Capture the cell that displays the provided text and extract its (X, Y) central coordinate. 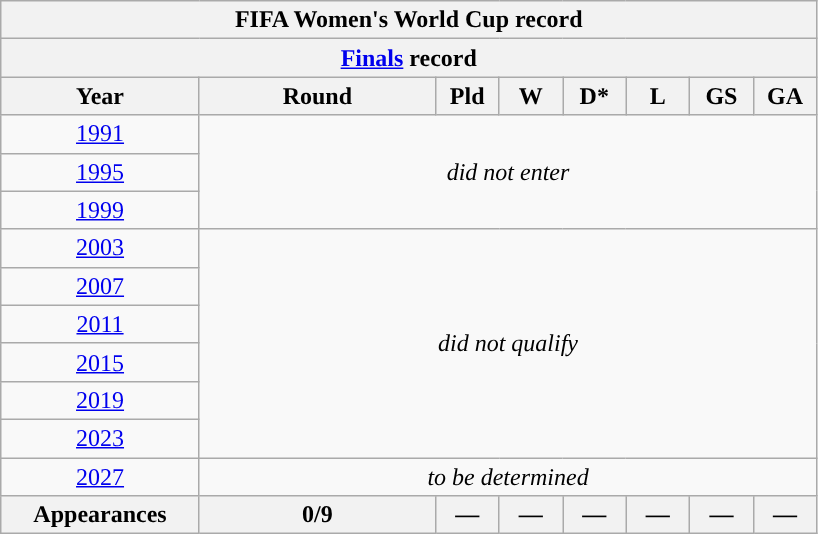
D* (594, 96)
1999 (100, 210)
2007 (100, 286)
2011 (100, 324)
Finals record (409, 58)
2023 (100, 438)
GA (785, 96)
1991 (100, 134)
Appearances (100, 515)
Pld (467, 96)
Year (100, 96)
0/9 (317, 515)
2019 (100, 400)
2015 (100, 362)
W (531, 96)
did not enter (508, 172)
2027 (100, 477)
FIFA Women's World Cup record (409, 20)
1995 (100, 172)
Round (317, 96)
to be determined (508, 477)
2003 (100, 248)
GS (722, 96)
did not qualify (508, 343)
L (658, 96)
